For the text-containing cell, return its midpoint in [X, Y] coordinate format. 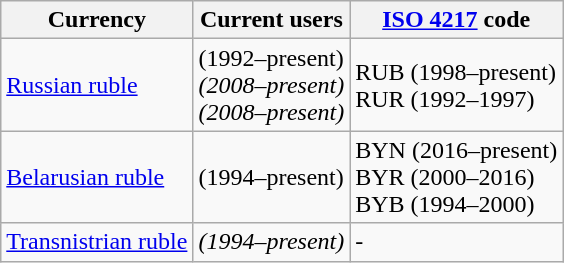
Transnistrian ruble [97, 242]
RUB (1998–present)RUR (1992–1997) [456, 85]
(1992–present) (2008–present) (2008–present) [272, 85]
Russian ruble [97, 85]
BYN (2016–present)BYR (2000–2016)BYB (1994–2000) [456, 177]
Belarusian ruble [97, 177]
ISO 4217 code [456, 20]
Current users [272, 20]
- [456, 242]
Currency [97, 20]
